Extract the (X, Y) coordinate from the center of the cell holding the provided text.  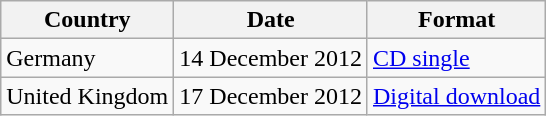
Country (88, 20)
Date (271, 20)
CD single (456, 58)
14 December 2012 (271, 58)
Format (456, 20)
Digital download (456, 96)
17 December 2012 (271, 96)
United Kingdom (88, 96)
Germany (88, 58)
